Determine the [x, y] coordinate at the center of the cell enclosing the given text.  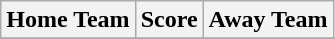
Away Team [268, 20]
Score [169, 20]
Home Team [68, 20]
